Find where the given text appears and provide that cell's center as (X, Y) coordinate. 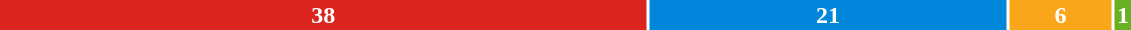
38 (323, 15)
6 (1061, 15)
21 (828, 15)
